Identify which cell holds the provided text, then report its [x, y] central coordinate. 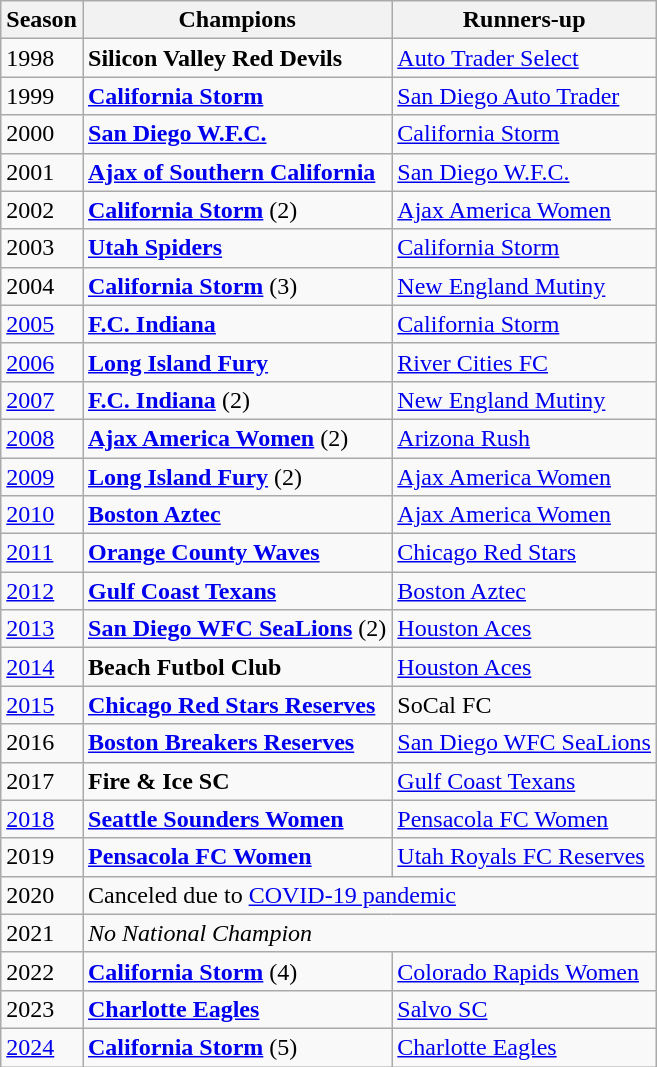
Utah Spiders [236, 248]
2013 [42, 629]
Arizona Rush [524, 438]
California Storm (2) [236, 210]
2023 [42, 1009]
Beach Futbol Club [236, 667]
2011 [42, 553]
2019 [42, 857]
2009 [42, 477]
San Diego Auto Trader [524, 96]
California Storm (3) [236, 286]
2017 [42, 781]
Chicago Red Stars [524, 553]
Silicon Valley Red Devils [236, 58]
2014 [42, 667]
Canceled due to COVID-19 pandemic [369, 895]
2004 [42, 286]
Salvo SC [524, 1009]
F.C. Indiana [236, 324]
2022 [42, 971]
2012 [42, 591]
No National Champion [369, 933]
Auto Trader Select [524, 58]
Colorado Rapids Women [524, 971]
2021 [42, 933]
Runners-up [524, 20]
2008 [42, 438]
2002 [42, 210]
Utah Royals FC Reserves [524, 857]
Boston Breakers Reserves [236, 743]
Chicago Red Stars Reserves [236, 705]
Champions [236, 20]
Long Island Fury [236, 362]
2003 [42, 248]
2005 [42, 324]
2024 [42, 1047]
2007 [42, 400]
California Storm (5) [236, 1047]
1999 [42, 96]
Orange County Waves [236, 553]
2015 [42, 705]
1998 [42, 58]
2006 [42, 362]
Fire & Ice SC [236, 781]
Ajax America Women (2) [236, 438]
2010 [42, 515]
Ajax of Southern California [236, 172]
Long Island Fury (2) [236, 477]
2001 [42, 172]
Seattle Sounders Women [236, 819]
San Diego WFC SeaLions [524, 743]
2020 [42, 895]
San Diego WFC SeaLions (2) [236, 629]
California Storm (4) [236, 971]
SoCal FC [524, 705]
2000 [42, 134]
2016 [42, 743]
River Cities FC [524, 362]
2018 [42, 819]
F.C. Indiana (2) [236, 400]
Season [42, 20]
